Capture the cell that displays the provided text and extract its (x, y) central coordinate. 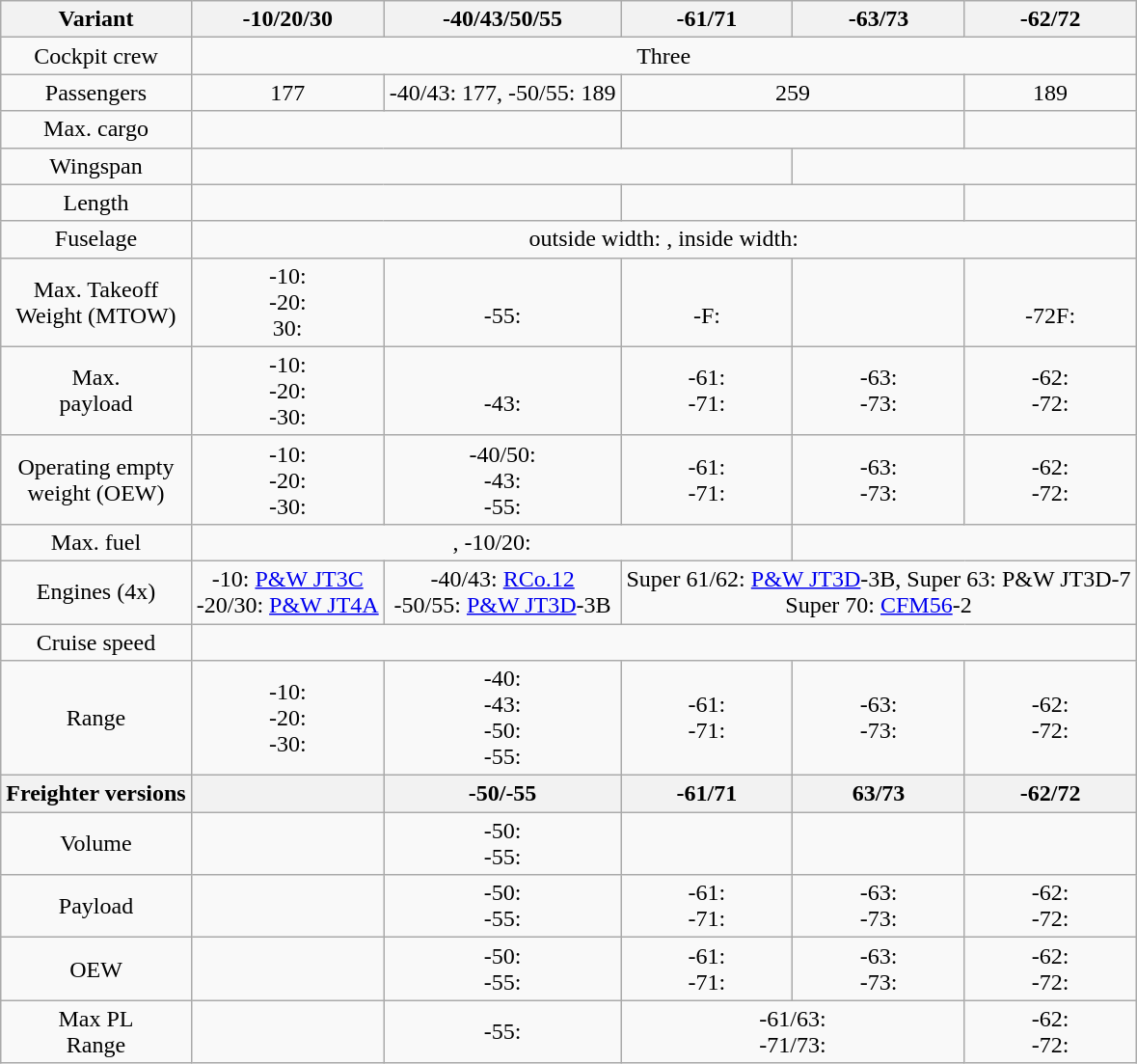
Length (96, 203)
Freighter versions (96, 794)
-40/50: -43: -55: (502, 479)
Operating empty weight (OEW) (96, 479)
-10: P&W JT3C -20/30: P&W JT4A (287, 592)
-40/43: RCo.12 -50/55: P&W JT3D-3B (502, 592)
, -10/20: (492, 542)
Engines (4x) (96, 592)
Max. Takeoff Weight (MTOW) (96, 302)
-63/73 (879, 19)
Passengers (96, 93)
Three (663, 56)
Payload (96, 907)
OEW (96, 969)
outside width: , inside width: (663, 239)
-10/20/30 (287, 19)
-10: -20: 30: (287, 302)
-40: -43: -50: -55: (502, 718)
Wingspan (96, 166)
177 (287, 93)
Range (96, 718)
Super 61/62: P&W JT3D-3B, Super 63: P&W JT3D-7Super 70: CFM56-2 (879, 592)
-40/43: 177, -50/55: 189 (502, 93)
Fuselage (96, 239)
-43: (502, 391)
Cockpit crew (96, 56)
Variant (96, 19)
189 (1050, 93)
-61/63: -71/73: (793, 1032)
-40/43/50/55 (502, 19)
Cruise speed (96, 641)
Max. cargo (96, 129)
259 (793, 93)
-F: (707, 302)
63/73 (879, 794)
-50/-55 (502, 794)
-72F: (1050, 302)
Max. fuel (96, 542)
Max. payload (96, 391)
Max PLRange (96, 1032)
Volume (96, 843)
